Scan for the cell matching the given text and deliver its [x, y] coordinate at center. 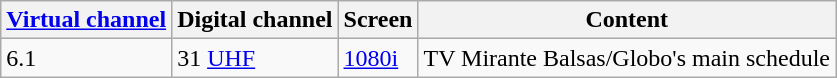
Digital channel [255, 20]
Content [627, 20]
TV Mirante Balsas/Globo's main schedule [627, 58]
6.1 [86, 58]
1080i [378, 58]
Screen [378, 20]
Virtual channel [86, 20]
31 UHF [255, 58]
